Return [x, y] of the center of cell containing provided text 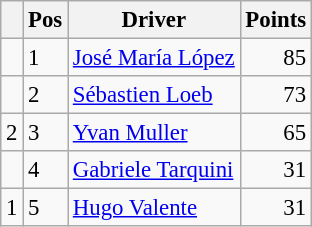
Sébastien Loeb [154, 95]
4 [46, 170]
85 [276, 58]
Points [276, 20]
Hugo Valente [154, 208]
Pos [46, 20]
Driver [154, 20]
Yvan Muller [154, 133]
73 [276, 95]
3 [46, 133]
65 [276, 133]
5 [46, 208]
Gabriele Tarquini [154, 170]
José María López [154, 58]
